Detect which cell encompasses the target text, then output its (x, y) center coordinate. 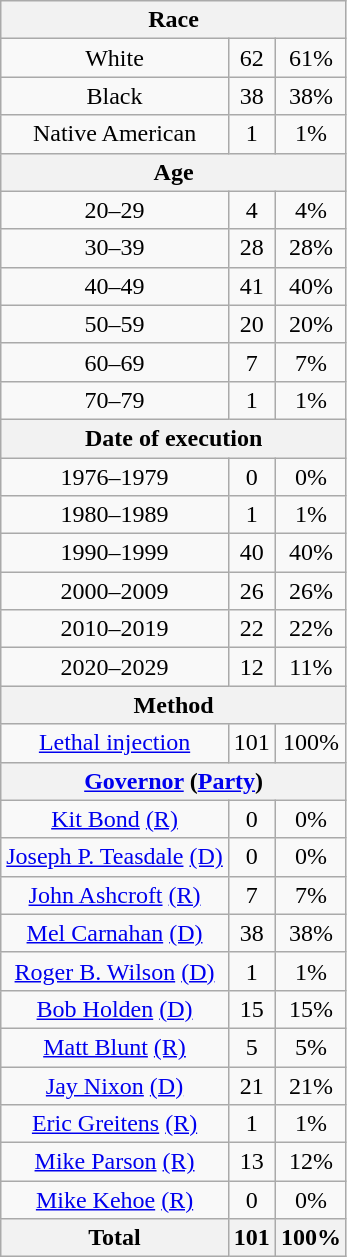
22% (310, 629)
40–49 (115, 286)
Black (115, 96)
1990–1999 (115, 553)
20% (310, 324)
Mel Carnahan (D) (115, 933)
12 (252, 667)
Lethal injection (115, 743)
50–59 (115, 324)
20 (252, 324)
Joseph P. Teasdale (D) (115, 857)
2000–2009 (115, 591)
Kit Bond (R) (115, 819)
Age (174, 172)
2010–2019 (115, 629)
5 (252, 1047)
1980–1989 (115, 515)
22 (252, 629)
2020–2029 (115, 667)
11% (310, 667)
Mike Parson (R) (115, 1162)
30–39 (115, 248)
Native American (115, 134)
15% (310, 1009)
70–79 (115, 400)
White (115, 58)
40 (252, 553)
5% (310, 1047)
Matt Blunt (R) (115, 1047)
Mike Kehoe (R) (115, 1200)
26 (252, 591)
Date of execution (174, 438)
20–29 (115, 210)
1976–1979 (115, 477)
12% (310, 1162)
41 (252, 286)
15 (252, 1009)
Race (174, 20)
4% (310, 210)
Total (115, 1238)
28% (310, 248)
62 (252, 58)
21% (310, 1085)
Bob Holden (D) (115, 1009)
Eric Greitens (R) (115, 1124)
13 (252, 1162)
John Ashcroft (R) (115, 895)
Roger B. Wilson (D) (115, 971)
61% (310, 58)
Governor (Party) (174, 781)
28 (252, 248)
4 (252, 210)
60–69 (115, 362)
21 (252, 1085)
Jay Nixon (D) (115, 1085)
26% (310, 591)
Method (174, 705)
